Provide the (x, y) coordinate of the cell's center where the given text is located.  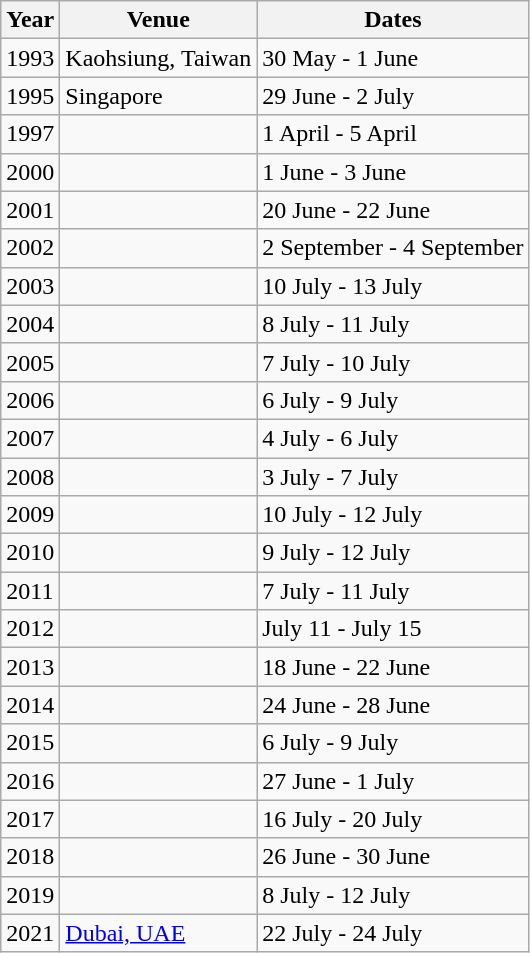
2021 (30, 933)
2012 (30, 629)
26 June - 30 June (393, 857)
2001 (30, 210)
Venue (158, 20)
Kaohsiung, Taiwan (158, 58)
10 July - 12 July (393, 515)
7 July - 11 July (393, 591)
9 July - 12 July (393, 553)
24 June - 28 June (393, 705)
2008 (30, 477)
7 July - 10 July (393, 362)
2004 (30, 324)
2015 (30, 743)
2011 (30, 591)
2018 (30, 857)
2002 (30, 248)
2009 (30, 515)
10 July - 13 July (393, 286)
1995 (30, 96)
2006 (30, 400)
2005 (30, 362)
July 11 - July 15 (393, 629)
Dubai, UAE (158, 933)
2010 (30, 553)
Year (30, 20)
20 June - 22 June (393, 210)
2013 (30, 667)
22 July - 24 July (393, 933)
8 July - 12 July (393, 895)
3 July - 7 July (393, 477)
Dates (393, 20)
2016 (30, 781)
Singapore (158, 96)
1 April - 5 April (393, 134)
29 June - 2 July (393, 96)
30 May - 1 June (393, 58)
2000 (30, 172)
4 July - 6 July (393, 438)
18 June - 22 June (393, 667)
2003 (30, 286)
2017 (30, 819)
2019 (30, 895)
1997 (30, 134)
1993 (30, 58)
1 June - 3 June (393, 172)
16 July - 20 July (393, 819)
8 July - 11 July (393, 324)
2 September - 4 September (393, 248)
27 June - 1 July (393, 781)
2014 (30, 705)
2007 (30, 438)
